Extract the [X, Y] coordinate from the center of the cell holding the provided text.  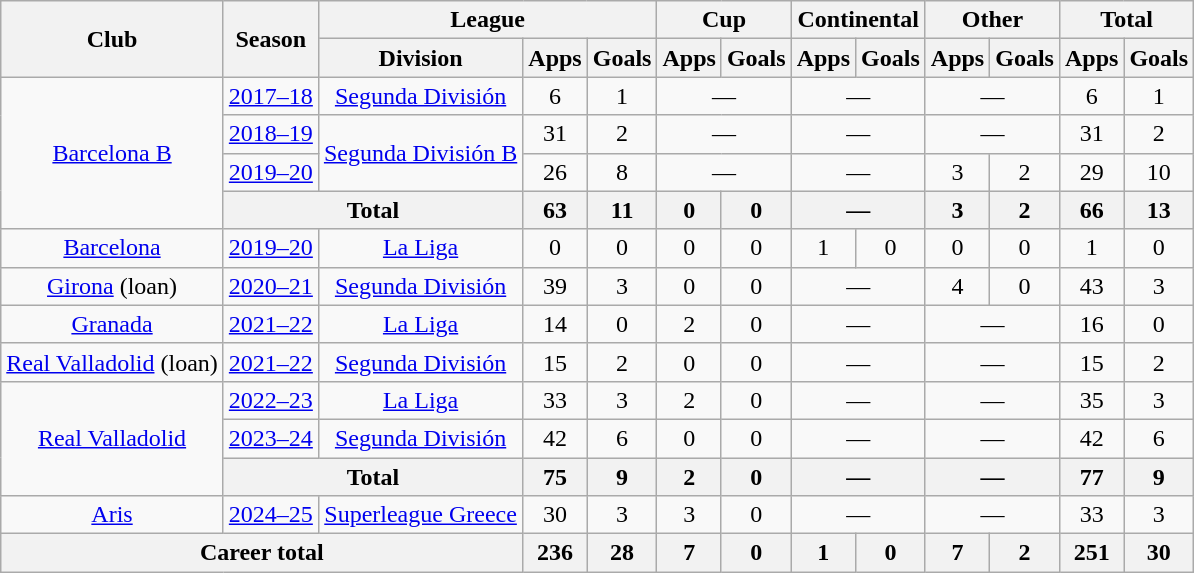
2020–21 [270, 286]
Division [420, 58]
Granada [112, 324]
2024–25 [270, 515]
Continental [858, 20]
2017–18 [270, 96]
Girona (loan) [112, 286]
Barcelona [112, 248]
63 [555, 210]
Superleague Greece [420, 515]
Other [992, 20]
Career total [262, 553]
League [488, 20]
77 [1091, 477]
4 [957, 286]
251 [1091, 553]
43 [1091, 286]
66 [1091, 210]
Aris [112, 515]
Segunda División B [420, 153]
Real Valladolid (loan) [112, 362]
2023–24 [270, 438]
28 [622, 553]
2018–19 [270, 134]
26 [555, 172]
Barcelona B [112, 153]
8 [622, 172]
Club [112, 39]
236 [555, 553]
14 [555, 324]
16 [1091, 324]
Season [270, 39]
35 [1091, 400]
Cup [724, 20]
29 [1091, 172]
2022–23 [270, 400]
75 [555, 477]
10 [1159, 172]
39 [555, 286]
Real Valladolid [112, 438]
11 [622, 210]
13 [1159, 210]
